Find where the given text appears and provide that cell's center as (x, y) coordinate. 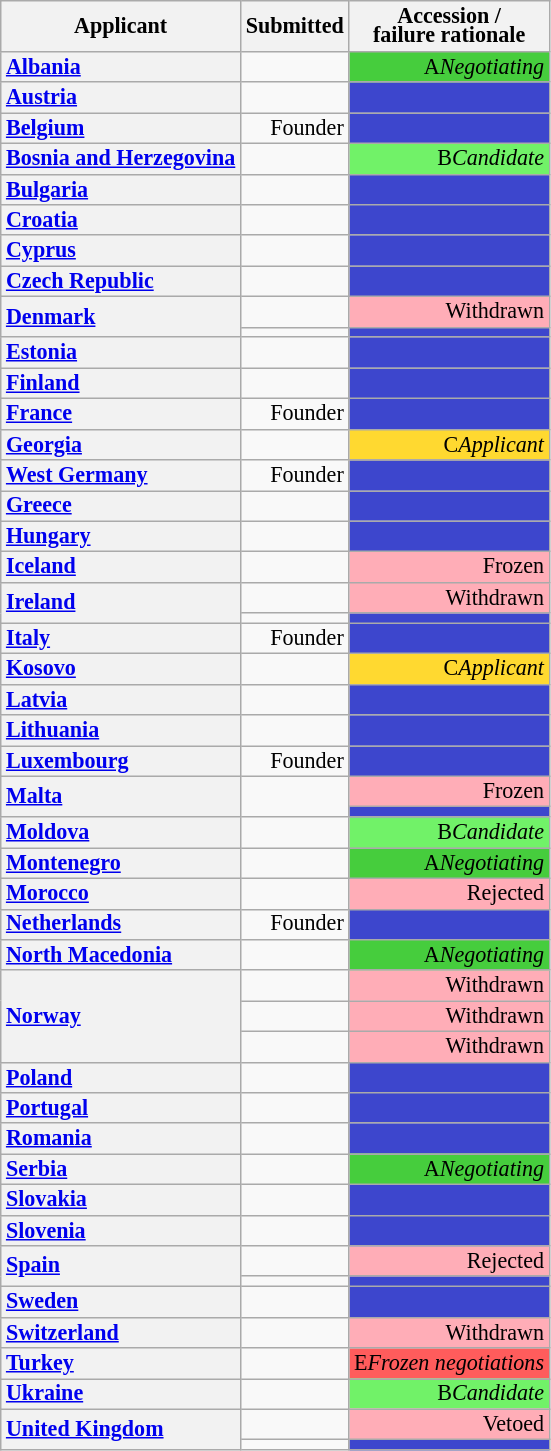
Belgium (121, 128)
Kosovo (121, 670)
Submitted (294, 26)
Malta (121, 796)
Switzerland (121, 1332)
Georgia (121, 444)
Latvia (121, 700)
Luxembourg (121, 762)
Bulgaria (121, 190)
Serbia (121, 1170)
Italy (121, 638)
Poland (121, 1078)
West Germany (121, 476)
Ukraine (121, 1394)
Cyprus (121, 250)
Vetoed (449, 1424)
Austria (121, 98)
Montenegro (121, 864)
Croatia (121, 220)
Spain (121, 1266)
Morocco (121, 894)
North Macedonia (121, 956)
Sweden (121, 1302)
Moldova (121, 832)
Denmark (121, 318)
Hungary (121, 536)
Romania (121, 1138)
Ireland (121, 602)
Lithuania (121, 730)
Norway (121, 1016)
Accession / failure rationale (449, 26)
Applicant (121, 26)
Portugal (121, 1108)
Iceland (121, 568)
Turkey (121, 1364)
Greece (121, 506)
Slovakia (121, 1200)
Czech Republic (121, 282)
Slovenia (121, 1230)
Albania (121, 68)
Netherlands (121, 924)
Estonia (121, 352)
Finland (121, 384)
EFrozen negotiations (449, 1364)
United Kingdom (121, 1430)
Bosnia and Herzegovina (121, 158)
France (121, 414)
